Pinpoint the cell where the given text exists, returning its (x, y) midpoint coordinate. 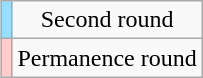
Permanence round (107, 58)
Second round (107, 20)
